Output the (X, Y) coordinate of the center of the cell containing the given text.  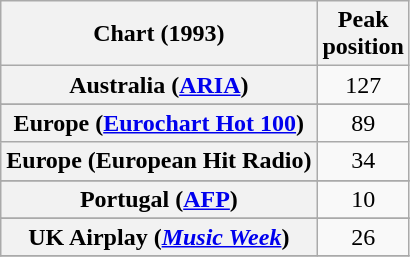
Peakposition (363, 34)
Chart (1993) (159, 34)
34 (363, 161)
Portugal (AFP) (159, 199)
UK Airplay (Music Week) (159, 237)
10 (363, 199)
Australia (ARIA) (159, 85)
Europe (Eurochart Hot 100) (159, 123)
89 (363, 123)
26 (363, 237)
Europe (European Hit Radio) (159, 161)
127 (363, 85)
